Output the (x, y) coordinate of the center of the cell containing the given text.  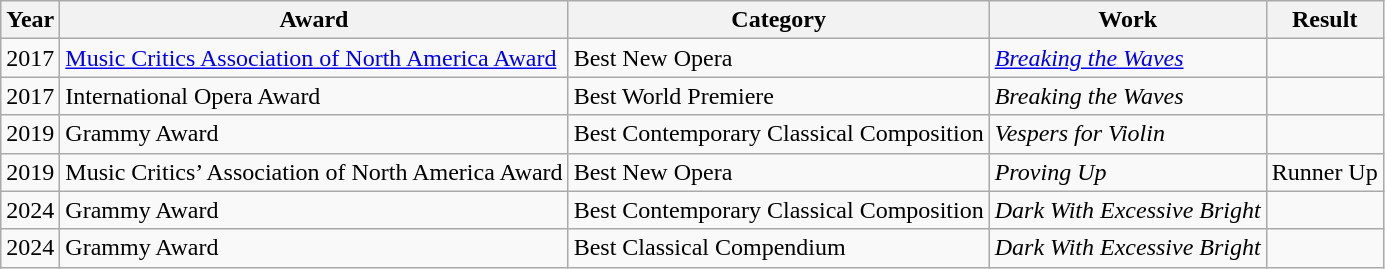
Proving Up (1128, 172)
Vespers for Violin (1128, 134)
Category (778, 20)
Award (314, 20)
Year (30, 20)
Runner Up (1324, 172)
Best Classical Compendium (778, 248)
International Opera Award (314, 96)
Result (1324, 20)
Best World Premiere (778, 96)
Work (1128, 20)
Music Critics Association of North America Award (314, 58)
Music Critics’ Association of North America Award (314, 172)
